Pinpoint the cell where the given text exists, returning its (X, Y) midpoint coordinate. 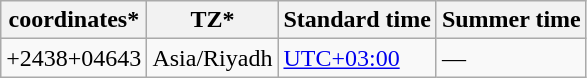
Asia/Riyadh (212, 58)
Standard time (357, 20)
+2438+04643 (74, 58)
— (511, 58)
coordinates* (74, 20)
TZ* (212, 20)
Summer time (511, 20)
UTC+03:00 (357, 58)
